Capture the cell that displays the provided text and extract its (X, Y) central coordinate. 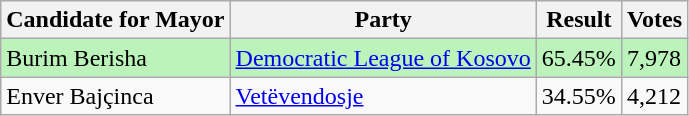
Candidate for Mayor (116, 20)
Burim Berisha (116, 58)
4,212 (654, 96)
Party (383, 20)
7,978 (654, 58)
Democratic League of Kosovo (383, 58)
34.55% (578, 96)
Vetëvendosje (383, 96)
Result (578, 20)
Votes (654, 20)
Enver Bajçinca (116, 96)
65.45% (578, 58)
